For the text-containing cell, return its midpoint in (X, Y) coordinate format. 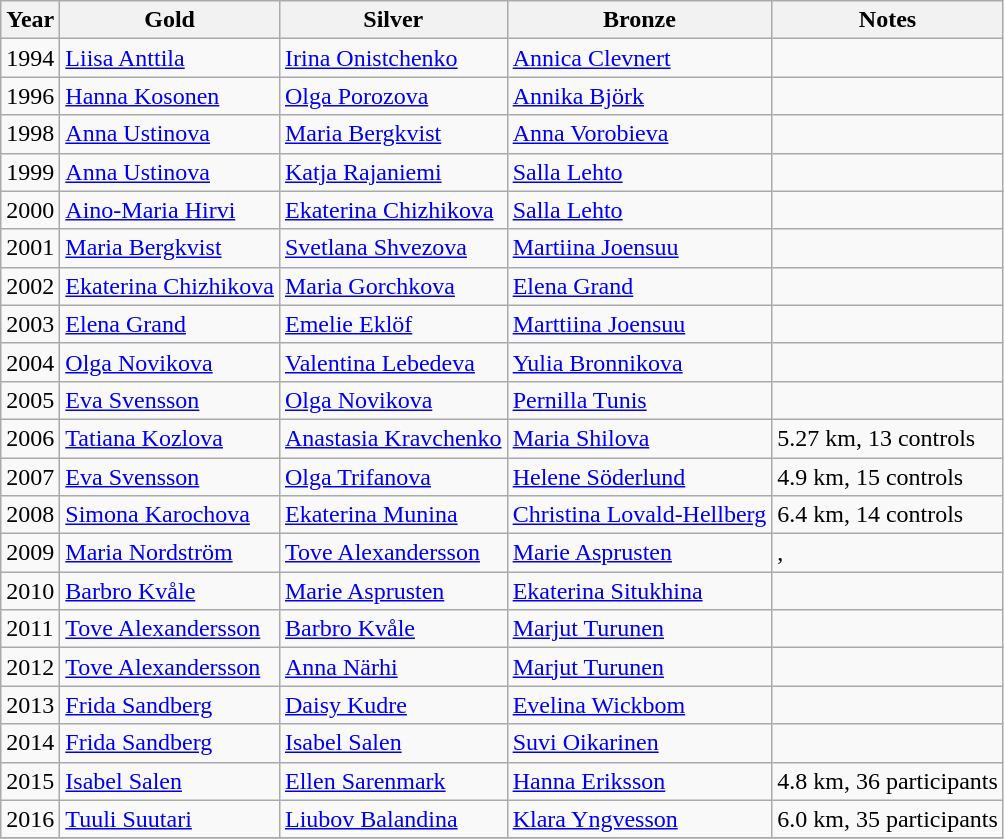
Olga Trifanova (393, 477)
Annica Clevnert (640, 58)
2012 (30, 667)
2009 (30, 553)
Notes (888, 20)
Tatiana Kozlova (170, 438)
2004 (30, 362)
6.0 km, 35 participants (888, 819)
Suvi Oikarinen (640, 743)
2016 (30, 819)
2010 (30, 591)
2007 (30, 477)
6.4 km, 14 controls (888, 515)
1996 (30, 96)
Maria Shilova (640, 438)
Helene Söderlund (640, 477)
, (888, 553)
Liisa Anttila (170, 58)
2014 (30, 743)
2003 (30, 324)
Daisy Kudre (393, 705)
Anna Vorobieva (640, 134)
Evelina Wickbom (640, 705)
2013 (30, 705)
4.8 km, 36 participants (888, 781)
Simona Karochova (170, 515)
Year (30, 20)
Bronze (640, 20)
5.27 km, 13 controls (888, 438)
Anastasia Kravchenko (393, 438)
Silver (393, 20)
Aino-Maria Hirvi (170, 210)
Gold (170, 20)
2006 (30, 438)
2011 (30, 629)
Pernilla Tunis (640, 400)
Annika Björk (640, 96)
Maria Nordström (170, 553)
Klara Yngvesson (640, 819)
Hanna Kosonen (170, 96)
2000 (30, 210)
Maria Gorchkova (393, 286)
Olga Porozova (393, 96)
Valentina Lebedeva (393, 362)
Liubov Balandina (393, 819)
Yulia Bronnikova (640, 362)
Martiina Joensuu (640, 248)
2015 (30, 781)
1998 (30, 134)
Ellen Sarenmark (393, 781)
2002 (30, 286)
Ekaterina Situkhina (640, 591)
4.9 km, 15 controls (888, 477)
Tuuli Suutari (170, 819)
Hanna Eriksson (640, 781)
1999 (30, 172)
Ekaterina Munina (393, 515)
Anna Närhi (393, 667)
Katja Rajaniemi (393, 172)
Christina Lovald-Hellberg (640, 515)
Irina Onistchenko (393, 58)
2005 (30, 400)
Emelie Eklöf (393, 324)
Svetlana Shvezova (393, 248)
2001 (30, 248)
Marttiina Joensuu (640, 324)
1994 (30, 58)
2008 (30, 515)
